Return (x, y) of the center of cell containing provided text 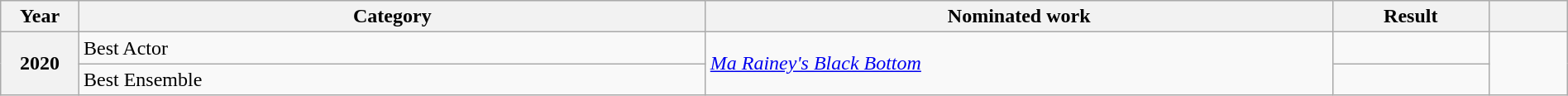
Ma Rainey's Black Bottom (1019, 64)
Result (1411, 17)
Best Ensemble (392, 79)
Category (392, 17)
Year (40, 17)
Nominated work (1019, 17)
Best Actor (392, 48)
2020 (40, 64)
